Determine the [x, y] coordinate at the center of the cell enclosing the given text.  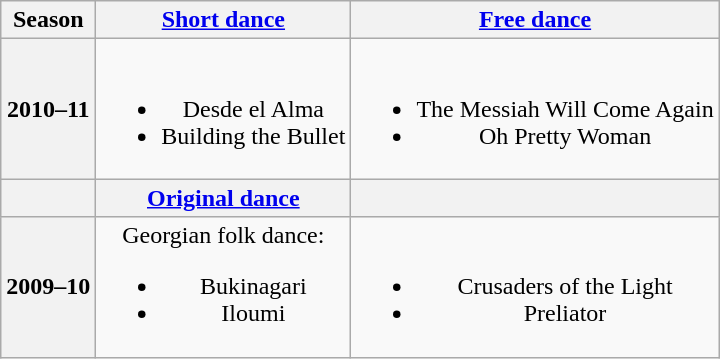
Crusaders of the Light Preliator [535, 287]
2009–10 [48, 287]
Free dance [535, 20]
Desde el Alma Building the Bullet [224, 109]
The Messiah Will Come Again Oh Pretty Woman [535, 109]
Georgian folk dance:BukinagariIloumi [224, 287]
2010–11 [48, 109]
Original dance [224, 198]
Short dance [224, 20]
Season [48, 20]
